Output the (X, Y) coordinate of the center of the cell containing the given text.  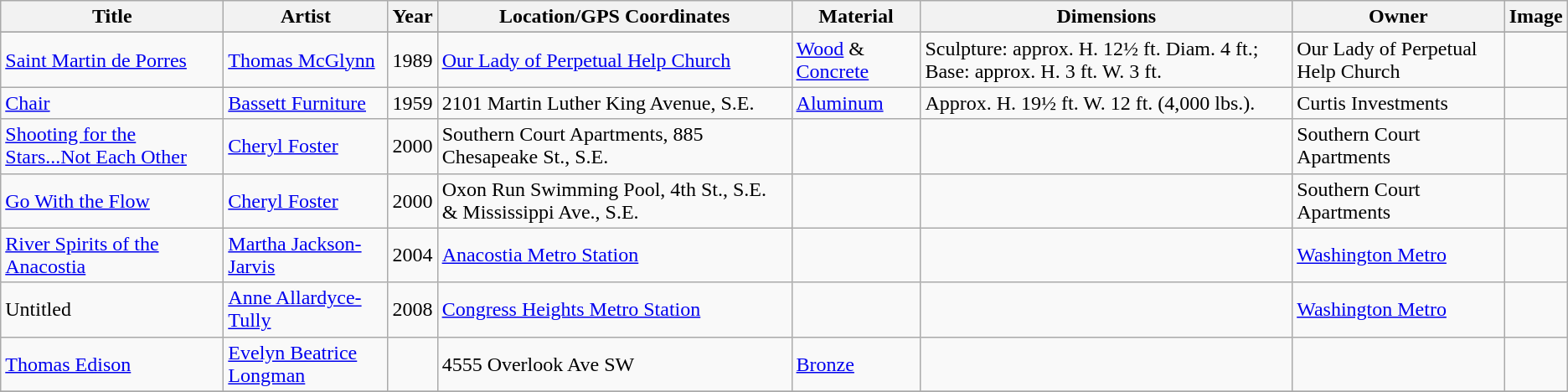
Owner (1399, 17)
Martha Jackson-Jarvis (306, 255)
Approx. H. 19½ ft. W. 12 ft. (4,000 lbs.). (1106, 103)
Thomas Edison (112, 364)
Material (856, 17)
Aluminum (856, 103)
2101 Martin Luther King Avenue, S.E. (615, 103)
2004 (412, 255)
Evelyn Beatrice Longman (306, 364)
1959 (412, 103)
Go With the Flow (112, 201)
Oxon Run Swimming Pool, 4th St., S.E. & Mississippi Ave., S.E. (615, 201)
Image (1536, 17)
Year (412, 17)
Artist (306, 17)
River Spirits of the Anacostia (112, 255)
Anne Allardyce-Tully (306, 310)
Wood & Concrete (856, 60)
2008 (412, 310)
Shooting for the Stars...Not Each Other (112, 146)
Anacostia Metro Station (615, 255)
4555 Overlook Ave SW (615, 364)
Bassett Furniture (306, 103)
Saint Martin de Porres (112, 60)
Chair (112, 103)
Thomas McGlynn (306, 60)
Southern Court Apartments, 885 Chesapeake St., S.E. (615, 146)
Congress Heights Metro Station (615, 310)
Dimensions (1106, 17)
Untitled (112, 310)
Curtis Investments (1399, 103)
1989 (412, 60)
Sculpture: approx. H. 12½ ft. Diam. 4 ft.; Base: approx. H. 3 ft. W. 3 ft. (1106, 60)
Location/GPS Coordinates (615, 17)
Title (112, 17)
Bronze (856, 364)
